From the cell containing the given text, extract its center point as [X, Y] coordinate. 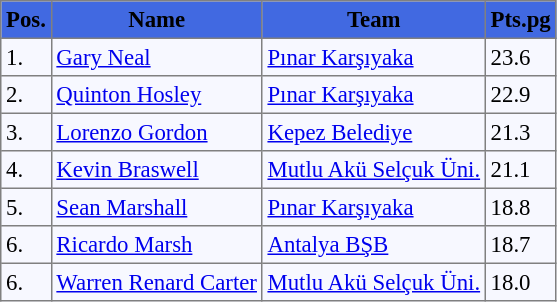
Warren Renard Carter [156, 282]
21.3 [520, 132]
Quinton Hosley [156, 95]
5. [26, 207]
4. [26, 170]
Sean Marshall [156, 207]
Kevin Braswell [156, 170]
18.0 [520, 282]
Antalya BŞB [374, 245]
2. [26, 95]
Kepez Belediye [374, 132]
Lorenzo Gordon [156, 132]
1. [26, 57]
21.1 [520, 170]
Ricardo Marsh [156, 245]
Team [374, 20]
Name [156, 20]
18.8 [520, 207]
23.6 [520, 57]
Pos. [26, 20]
18.7 [520, 245]
Pts.pg [520, 20]
Gary Neal [156, 57]
3. [26, 132]
22.9 [520, 95]
